Return [X, Y] of the center of cell containing provided text 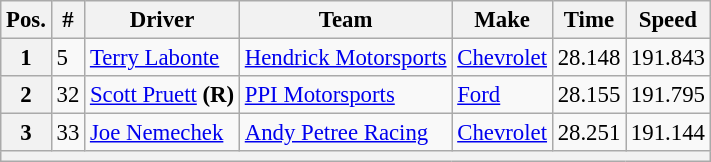
Ford [502, 95]
Make [502, 20]
Hendrick Motorsports [345, 58]
Time [588, 20]
Driver [162, 20]
Speed [668, 20]
191.144 [668, 133]
28.251 [588, 133]
# [68, 20]
Scott Pruett (R) [162, 95]
28.155 [588, 95]
Team [345, 20]
Andy Petree Racing [345, 133]
Terry Labonte [162, 58]
5 [68, 58]
32 [68, 95]
191.843 [668, 58]
28.148 [588, 58]
1 [26, 58]
3 [26, 133]
PPI Motorsports [345, 95]
Pos. [26, 20]
33 [68, 133]
191.795 [668, 95]
Joe Nemechek [162, 133]
2 [26, 95]
